Capture the cell that displays the provided text and extract its [x, y] central coordinate. 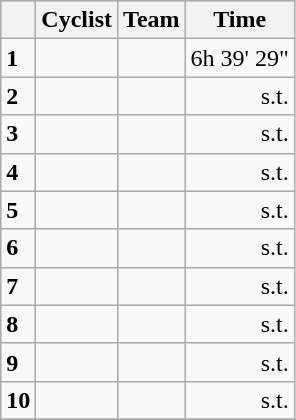
1 [18, 58]
2 [18, 96]
3 [18, 134]
5 [18, 210]
Time [240, 20]
Team [152, 20]
9 [18, 362]
Cyclist [77, 20]
10 [18, 400]
6h 39' 29" [240, 58]
7 [18, 286]
4 [18, 172]
8 [18, 324]
6 [18, 248]
